Locate the cell with the specified text and output its (X, Y) center coordinate. 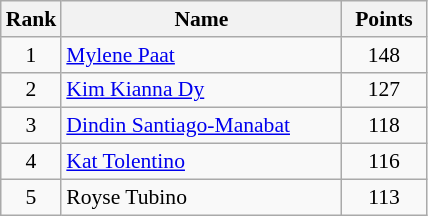
Dindin Santiago-Manabat (201, 126)
148 (384, 55)
Rank (32, 19)
2 (32, 90)
Name (201, 19)
118 (384, 126)
Royse Tubino (201, 197)
127 (384, 90)
5 (32, 197)
Mylene Paat (201, 55)
Kim Kianna Dy (201, 90)
3 (32, 126)
4 (32, 162)
1 (32, 55)
Kat Tolentino (201, 162)
113 (384, 197)
116 (384, 162)
Points (384, 19)
